Identify which cell holds the provided text, then report its (X, Y) central coordinate. 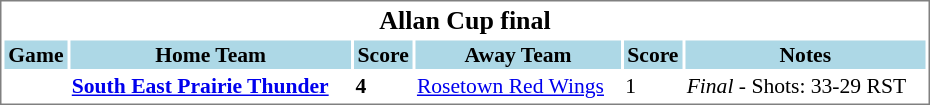
4 (383, 86)
Home Team (210, 54)
Notes (805, 54)
Game (36, 54)
South East Prairie Thunder (210, 86)
Away Team (518, 54)
Final - Shots: 33-29 RST (805, 86)
Allan Cup final (464, 20)
1 (653, 86)
Rosetown Red Wings (518, 86)
